Capture the cell that displays the provided text and extract its (x, y) central coordinate. 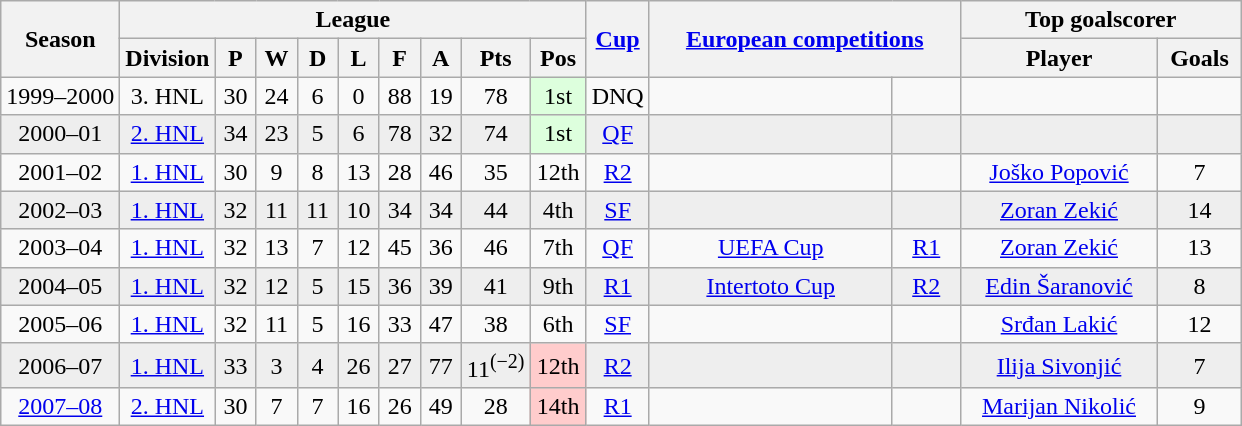
European competitions (804, 39)
3 (276, 366)
49 (440, 407)
15 (358, 286)
38 (496, 324)
2001–02 (60, 172)
2007–08 (60, 407)
4 (318, 366)
Goals (1200, 58)
2000–01 (60, 134)
Ilija Sivonjić (1059, 366)
League (353, 20)
2003–04 (60, 248)
27 (400, 366)
Intertoto Cup (770, 286)
Marijan Nikolić (1059, 407)
A (440, 58)
P (236, 58)
47 (440, 324)
Pos (558, 58)
Top goalscorer (1100, 20)
11(−2) (496, 366)
L (358, 58)
UEFA Cup (770, 248)
77 (440, 366)
2004–05 (60, 286)
2006–07 (60, 366)
DNQ (618, 96)
44 (496, 210)
Edin Šaranović (1059, 286)
24 (276, 96)
Division (168, 58)
4th (558, 210)
2002–03 (60, 210)
W (276, 58)
F (400, 58)
7th (558, 248)
14 (1200, 210)
35 (496, 172)
10 (358, 210)
1999–2000 (60, 96)
Pts (496, 58)
Season (60, 39)
45 (400, 248)
0 (358, 96)
3. HNL (168, 96)
39 (440, 286)
74 (496, 134)
Srđan Lakić (1059, 324)
Cup (618, 39)
Player (1059, 58)
88 (400, 96)
Joško Popović (1059, 172)
14th (558, 407)
2005–06 (60, 324)
D (318, 58)
19 (440, 96)
9th (558, 286)
41 (496, 286)
23 (276, 134)
6th (558, 324)
